Determine the (X, Y) coordinate at the center of the cell enclosing the given text.  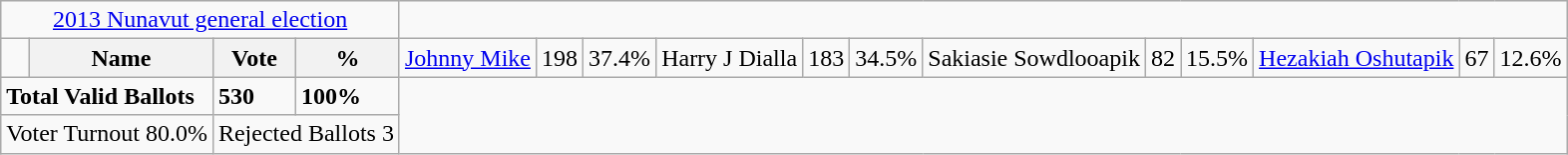
12.6% (1530, 58)
Name (121, 58)
34.5% (886, 58)
82 (1163, 58)
2013 Nunavut general election (200, 20)
Voter Turnout 80.0% (108, 134)
Harry J Dialla (730, 58)
Total Valid Ballots (108, 96)
198 (559, 58)
15.5% (1217, 58)
100% (348, 96)
Vote (253, 58)
37.4% (620, 58)
Rejected Ballots 3 (305, 134)
Johnny Mike (467, 58)
% (348, 58)
183 (826, 58)
Hezakiah Oshutapik (1357, 58)
67 (1476, 58)
530 (253, 96)
Sakiasie Sowdlooapik (1034, 58)
